Provide the [X, Y] coordinate of the cell's center where the given text is located.  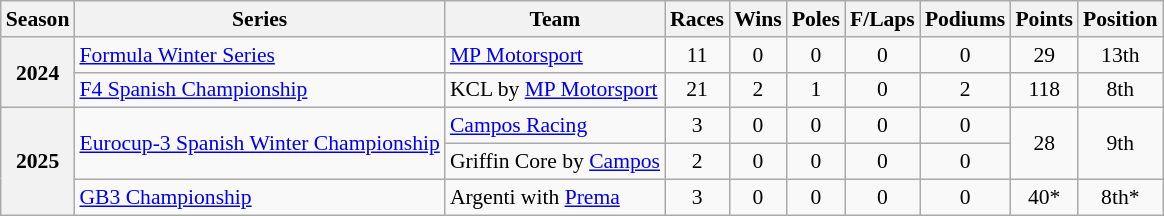
11 [697, 55]
Podiums [966, 19]
F4 Spanish Championship [259, 90]
Griffin Core by Campos [555, 162]
Campos Racing [555, 126]
29 [1044, 55]
1 [816, 90]
Series [259, 19]
2025 [38, 162]
8th [1120, 90]
Position [1120, 19]
8th* [1120, 197]
118 [1044, 90]
Team [555, 19]
Season [38, 19]
9th [1120, 144]
40* [1044, 197]
Races [697, 19]
F/Laps [882, 19]
Eurocup-3 Spanish Winter Championship [259, 144]
GB3 Championship [259, 197]
2024 [38, 72]
28 [1044, 144]
Points [1044, 19]
Formula Winter Series [259, 55]
13th [1120, 55]
MP Motorsport [555, 55]
21 [697, 90]
Wins [758, 19]
Poles [816, 19]
KCL by MP Motorsport [555, 90]
Argenti with Prema [555, 197]
